Find where the given text appears and provide that cell's center as [x, y] coordinate. 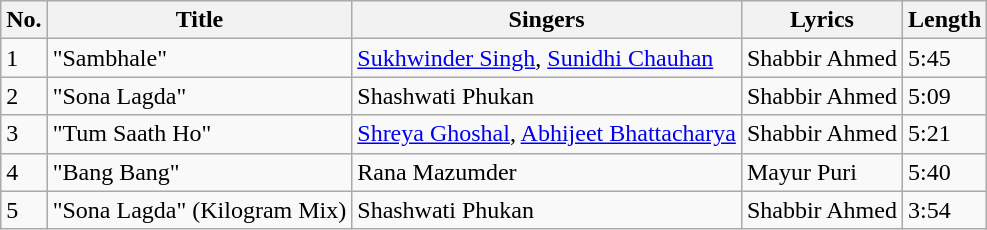
Sukhwinder Singh, Sunidhi Chauhan [547, 58]
5:45 [944, 58]
No. [24, 20]
5:40 [944, 172]
5 [24, 210]
3:54 [944, 210]
2 [24, 96]
Title [200, 20]
"Bang Bang" [200, 172]
5:09 [944, 96]
Shreya Ghoshal, Abhijeet Bhattacharya [547, 134]
Length [944, 20]
Singers [547, 20]
"Sona Lagda" (Kilogram Mix) [200, 210]
1 [24, 58]
Rana Mazumder [547, 172]
Mayur Puri [822, 172]
Lyrics [822, 20]
5:21 [944, 134]
4 [24, 172]
"Tum Saath Ho" [200, 134]
"Sambhale" [200, 58]
"Sona Lagda" [200, 96]
3 [24, 134]
